Extract the [X, Y] coordinate from the center of the cell holding the provided text.  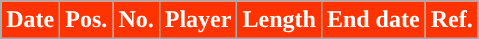
Player [198, 20]
End date [373, 20]
Length [279, 20]
No. [136, 20]
Ref. [452, 20]
Pos. [86, 20]
Date [30, 20]
